Find where the given text appears and provide that cell's center as [X, Y] coordinate. 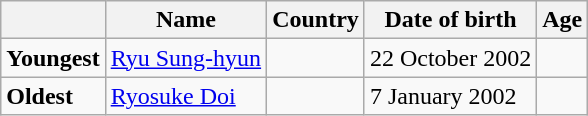
Oldest [53, 96]
Name [186, 20]
Ryu Sung-hyun [186, 58]
Date of birth [450, 20]
Age [562, 20]
22 October 2002 [450, 58]
Ryosuke Doi [186, 96]
Country [316, 20]
Youngest [53, 58]
7 January 2002 [450, 96]
